For the text-containing cell, return its midpoint in [x, y] coordinate format. 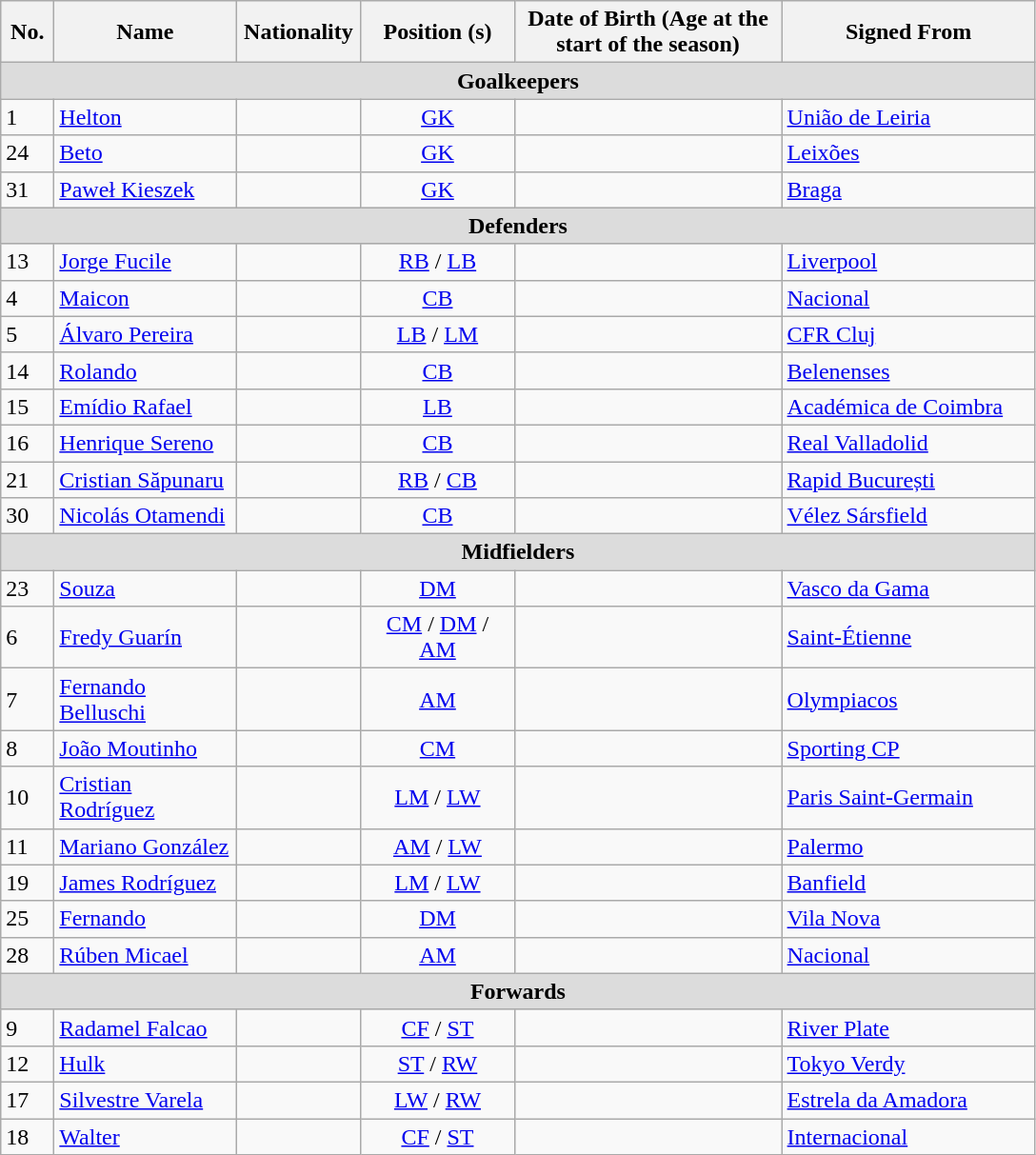
Hulk [145, 1064]
Fredy Guarín [145, 638]
Cristian Rodríguez [145, 798]
União de Leiria [908, 117]
No. [28, 32]
28 [28, 955]
Midfielders [518, 552]
16 [28, 443]
CM / DM / AM [438, 638]
RB / CB [438, 479]
24 [28, 153]
River Plate [908, 1027]
Name [145, 32]
Goalkeepers [518, 81]
19 [28, 883]
15 [28, 407]
Palermo [908, 846]
Leixões [908, 153]
Estrela da Amadora [908, 1100]
Paris Saint-Germain [908, 798]
AM / LW [438, 846]
Emídio Rafael [145, 407]
14 [28, 370]
LW / RW [438, 1100]
25 [28, 919]
Internacional [908, 1136]
Rolando [145, 370]
1 [28, 117]
João Moutinho [145, 748]
7 [28, 699]
8 [28, 748]
Henrique Sereno [145, 443]
6 [28, 638]
Rapid București [908, 479]
Rúben Micael [145, 955]
James Rodríguez [145, 883]
Silvestre Varela [145, 1100]
Fernando Belluschi [145, 699]
CM [438, 748]
Nicolás Otamendi [145, 516]
Cristian Săpunaru [145, 479]
Sporting CP [908, 748]
Walter [145, 1136]
RB / LB [438, 262]
Maicon [145, 298]
Vasco da Gama [908, 588]
Paweł Kieszek [145, 189]
Tokyo Verdy [908, 1064]
Souza [145, 588]
Signed From [908, 32]
ST / RW [438, 1064]
Álvaro Pereira [145, 334]
23 [28, 588]
12 [28, 1064]
Vélez Sársfield [908, 516]
LB / LM [438, 334]
Belenenses [908, 370]
30 [28, 516]
21 [28, 479]
5 [28, 334]
31 [28, 189]
Nationality [299, 32]
Vila Nova [908, 919]
Forwards [518, 991]
10 [28, 798]
Liverpool [908, 262]
Jorge Fucile [145, 262]
Helton [145, 117]
4 [28, 298]
13 [28, 262]
CFR Cluj [908, 334]
Banfield [908, 883]
11 [28, 846]
Olympiacos [908, 699]
Defenders [518, 226]
Fernando [145, 919]
Position (s) [438, 32]
Real Valladolid [908, 443]
Mariano González [145, 846]
Beto [145, 153]
17 [28, 1100]
LB [438, 407]
Académica de Coimbra [908, 407]
Date of Birth (Age at the start of the season) [647, 32]
18 [28, 1136]
Saint-Étienne [908, 638]
Radamel Falcao [145, 1027]
9 [28, 1027]
Braga [908, 189]
